Return (x, y) of the center of cell containing provided text 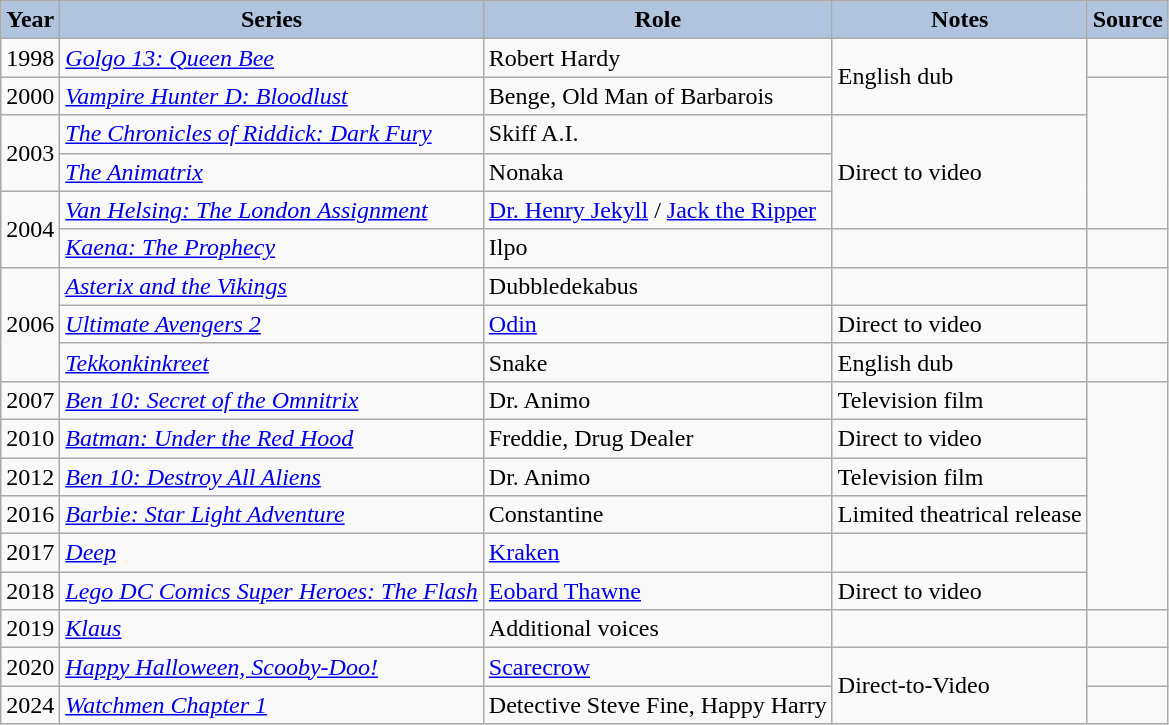
Dr. Henry Jekyll / Jack the Ripper (658, 210)
2000 (30, 96)
Ben 10: Destroy All Aliens (272, 477)
Vampire Hunter D: Bloodlust (272, 96)
Golgo 13: Queen Bee (272, 58)
The Animatrix (272, 172)
2010 (30, 438)
Klaus (272, 629)
1998 (30, 58)
Eobard Thawne (658, 591)
Notes (960, 20)
Snake (658, 362)
2020 (30, 667)
Odin (658, 324)
Kaena: The Prophecy (272, 248)
Limited theatrical release (960, 515)
2004 (30, 229)
Asterix and the Vikings (272, 286)
Deep (272, 553)
Direct-to-Video (960, 686)
2018 (30, 591)
Tekkonkinkreet (272, 362)
Series (272, 20)
2019 (30, 629)
Ilpo (658, 248)
Barbie: Star Light Adventure (272, 515)
Detective Steve Fine, Happy Harry (658, 705)
The Chronicles of Riddick: Dark Fury (272, 134)
Additional voices (658, 629)
2017 (30, 553)
Robert Hardy (658, 58)
Happy Halloween, Scooby-Doo! (272, 667)
2012 (30, 477)
Scarecrow (658, 667)
2006 (30, 324)
Constantine (658, 515)
Skiff A.I. (658, 134)
Lego DC Comics Super Heroes: The Flash (272, 591)
Nonaka (658, 172)
2003 (30, 153)
Benge, Old Man of Barbarois (658, 96)
Source (1128, 20)
Watchmen Chapter 1 (272, 705)
Role (658, 20)
Ben 10: Secret of the Omnitrix (272, 400)
Batman: Under the Red Hood (272, 438)
Ultimate Avengers 2 (272, 324)
Kraken (658, 553)
2007 (30, 400)
Year (30, 20)
2016 (30, 515)
Freddie, Drug Dealer (658, 438)
Van Helsing: The London Assignment (272, 210)
Dubbledekabus (658, 286)
2024 (30, 705)
